Detect which cell encompasses the target text, then output its (X, Y) center coordinate. 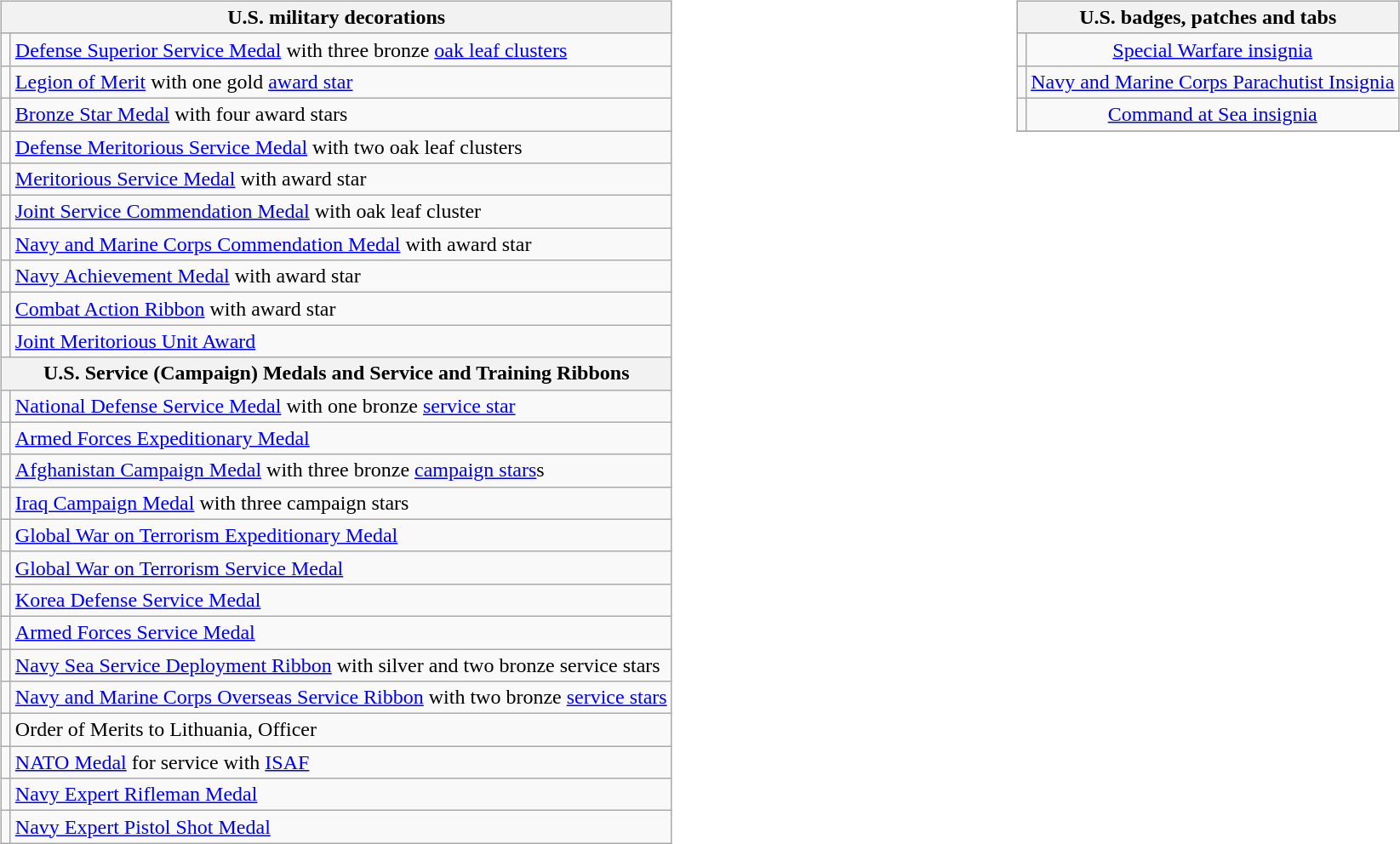
Command at Sea insignia (1213, 114)
Navy and Marine Corps Parachutist Insignia (1213, 82)
Armed Forces Service Medal (340, 632)
Navy Sea Service Deployment Ribbon with silver and two bronze service stars (340, 664)
Iraq Campaign Medal with three campaign stars (340, 503)
Navy Achievement Medal with award star (340, 277)
Afghanistan Campaign Medal with three bronze campaign starss (340, 470)
Navy and Marine Corps Commendation Medal with award star (340, 244)
Global War on Terrorism Expeditionary Medal (340, 535)
Meritorious Service Medal with award star (340, 180)
Armed Forces Expeditionary Medal (340, 438)
Joint Meritorious Unit Award (340, 341)
Navy Expert Rifleman Medal (340, 795)
U.S. Service (Campaign) Medals and Service and Training Ribbons (336, 374)
Special Warfare insignia (1213, 49)
Joint Service Commendation Medal with oak leaf cluster (340, 212)
Navy Expert Pistol Shot Medal (340, 827)
Global War on Terrorism Service Medal (340, 567)
Combat Action Ribbon with award star (340, 309)
Defense Meritorious Service Medal with two oak leaf clusters (340, 147)
NATO Medal for service with ISAF (340, 762)
Order of Merits to Lithuania, Officer (340, 730)
Navy and Marine Corps Overseas Service Ribbon with two bronze service stars (340, 698)
Legion of Merit with one gold award star (340, 82)
Korea Defense Service Medal (340, 600)
Defense Superior Service Medal with three bronze oak leaf clusters (340, 49)
Bronze Star Medal with four award stars (340, 114)
U.S. military decorations (336, 17)
National Defense Service Medal with one bronze service star (340, 406)
U.S. badges, patches and tabs (1209, 17)
